Return the [X, Y] coordinate for the center point of the cell that contains the specified text.  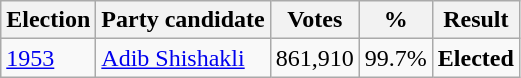
Votes [314, 20]
Elected [476, 58]
Party candidate [183, 20]
% [396, 20]
Result [476, 20]
Election [48, 20]
1953 [48, 58]
99.7% [396, 58]
Adib Shishakli [183, 58]
861,910 [314, 58]
